Locate the cell with the specified text and output its (X, Y) center coordinate. 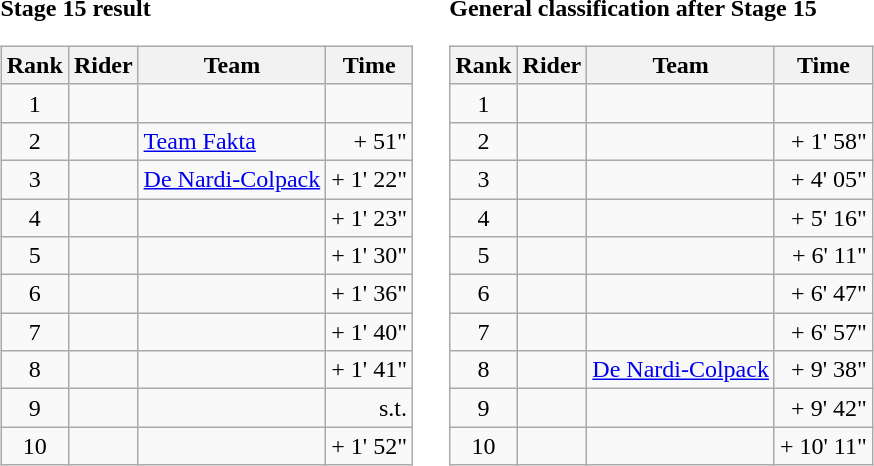
+ 6' 11" (823, 256)
+ 51" (370, 141)
+ 6' 47" (823, 294)
+ 1' 36" (370, 294)
Team Fakta (232, 141)
+ 1' 41" (370, 370)
+ 6' 57" (823, 332)
+ 1' 58" (823, 141)
+ 9' 38" (823, 370)
+ 1' 23" (370, 217)
+ 1' 40" (370, 332)
+ 4' 05" (823, 179)
+ 1' 30" (370, 256)
+ 5' 16" (823, 217)
+ 10' 11" (823, 446)
+ 1' 22" (370, 179)
s.t. (370, 408)
+ 9' 42" (823, 408)
+ 1' 52" (370, 446)
